From the cell containing the given text, extract its center point as (x, y) coordinate. 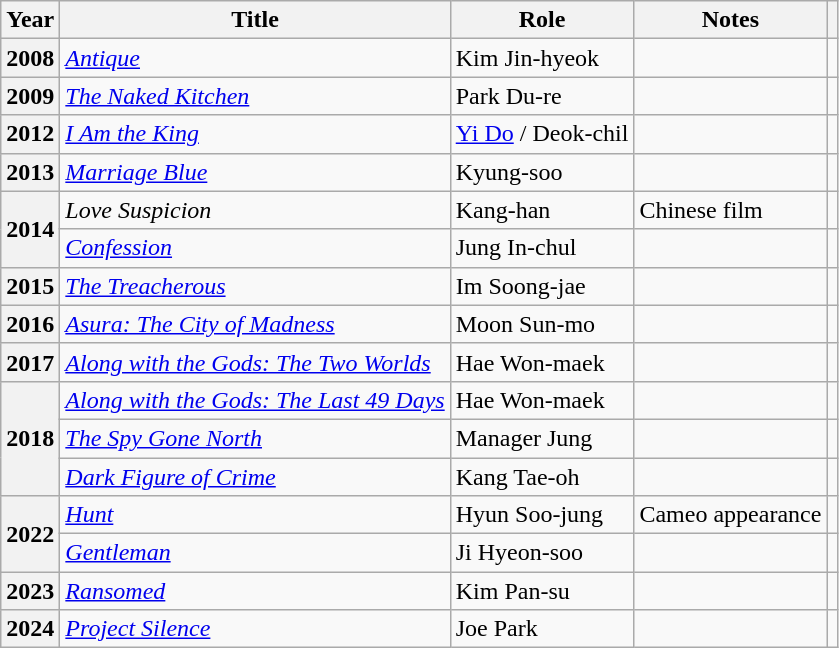
The Naked Kitchen (255, 96)
Manager Jung (542, 438)
2024 (30, 629)
2016 (30, 324)
Antique (255, 58)
I Am the King (255, 134)
2023 (30, 591)
Role (542, 20)
Cameo appearance (730, 515)
Ransomed (255, 591)
Notes (730, 20)
Project Silence (255, 629)
Kim Jin-hyeok (542, 58)
Ji Hyeon-soo (542, 553)
Kang Tae-oh (542, 477)
The Spy Gone North (255, 438)
Park Du-re (542, 96)
Hyun Soo-jung (542, 515)
The Treacherous (255, 286)
2008 (30, 58)
Love Suspicion (255, 210)
Kang-han (542, 210)
Kyung-soo (542, 172)
Marriage Blue (255, 172)
2013 (30, 172)
Moon Sun-mo (542, 324)
2022 (30, 534)
Yi Do / Deok-chil (542, 134)
2017 (30, 362)
2012 (30, 134)
2018 (30, 438)
Gentleman (255, 553)
Confession (255, 248)
Kim Pan-su (542, 591)
Hunt (255, 515)
Asura: The City of Madness (255, 324)
Chinese film (730, 210)
Dark Figure of Crime (255, 477)
Along with the Gods: The Two Worlds (255, 362)
2015 (30, 286)
Joe Park (542, 629)
Along with the Gods: The Last 49 Days (255, 400)
Title (255, 20)
Im Soong-jae (542, 286)
Jung In-chul (542, 248)
2009 (30, 96)
Year (30, 20)
2014 (30, 229)
